Return (x, y) of the center of cell containing provided text 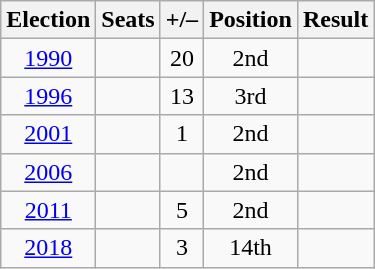
2006 (48, 172)
2001 (48, 134)
3rd (251, 96)
5 (182, 210)
+/– (182, 20)
20 (182, 58)
Result (335, 20)
1990 (48, 58)
2011 (48, 210)
Position (251, 20)
2018 (48, 248)
Election (48, 20)
1 (182, 134)
3 (182, 248)
14th (251, 248)
Seats (128, 20)
13 (182, 96)
1996 (48, 96)
